Detect which cell encompasses the target text, then output its (x, y) center coordinate. 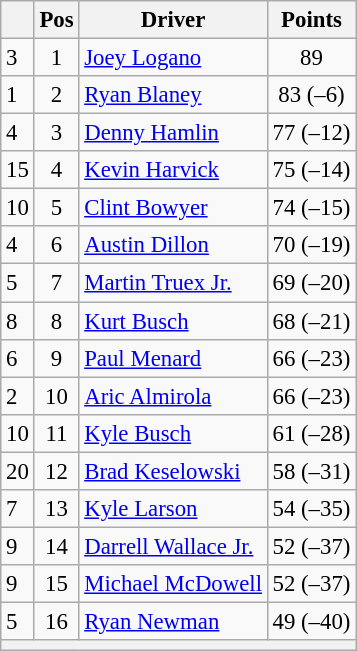
16 (56, 621)
Ryan Newman (173, 621)
14 (56, 546)
83 (–6) (311, 95)
Kyle Larson (173, 509)
Kyle Busch (173, 433)
Martin Truex Jr. (173, 283)
Michael McDowell (173, 584)
Darrell Wallace Jr. (173, 546)
Denny Hamlin (173, 133)
12 (56, 471)
69 (–20) (311, 283)
74 (–15) (311, 208)
49 (–40) (311, 621)
Austin Dillon (173, 245)
Brad Keselowski (173, 471)
13 (56, 509)
89 (311, 58)
68 (–21) (311, 321)
Kevin Harvick (173, 170)
Paul Menard (173, 358)
77 (–12) (311, 133)
Joey Logano (173, 58)
11 (56, 433)
Pos (56, 20)
61 (–28) (311, 433)
Ryan Blaney (173, 95)
75 (–14) (311, 170)
Kurt Busch (173, 321)
58 (–31) (311, 471)
Aric Almirola (173, 396)
Clint Bowyer (173, 208)
Points (311, 20)
54 (–35) (311, 509)
70 (–19) (311, 245)
20 (18, 471)
Driver (173, 20)
